Determine the [x, y] coordinate at the center of the cell enclosing the given text.  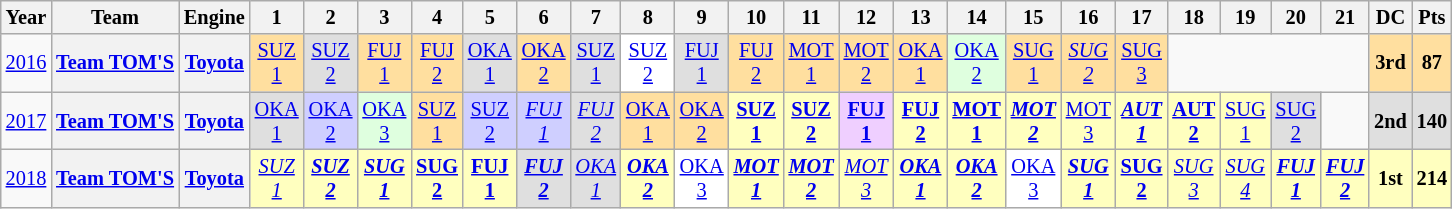
17 [1142, 17]
SUG4 [1245, 178]
7 [596, 17]
Pts [1432, 17]
9 [702, 17]
214 [1432, 178]
15 [1034, 17]
5 [490, 17]
12 [866, 17]
Year [26, 17]
6 [544, 17]
11 [812, 17]
AUT1 [1142, 121]
1 [277, 17]
19 [1245, 17]
Engine [214, 17]
18 [1194, 17]
20 [1296, 17]
14 [976, 17]
DC [1390, 17]
3rd [1390, 63]
Team [115, 17]
140 [1432, 121]
16 [1088, 17]
2016 [26, 63]
3 [384, 17]
2018 [26, 178]
1st [1390, 178]
2017 [26, 121]
2nd [1390, 121]
87 [1432, 63]
10 [756, 17]
4 [437, 17]
8 [648, 17]
AUT2 [1194, 121]
21 [1345, 17]
2 [331, 17]
13 [921, 17]
